Pinpoint the cell where the given text exists, returning its [X, Y] midpoint coordinate. 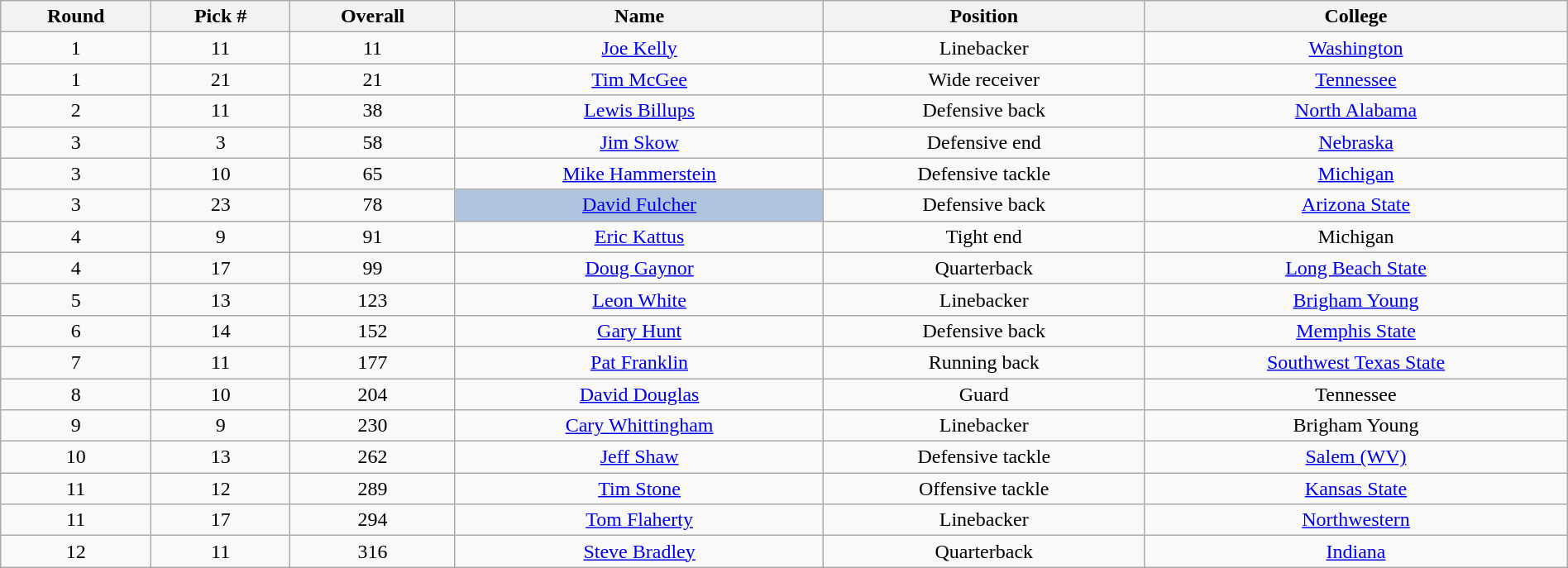
Running back [984, 362]
Lewis Billups [638, 111]
Indiana [1356, 551]
316 [373, 551]
Salem (WV) [1356, 457]
Northwestern [1356, 520]
David Douglas [638, 394]
Guard [984, 394]
Pick # [221, 17]
Mike Hammerstein [638, 174]
65 [373, 174]
Name [638, 17]
Pat Franklin [638, 362]
Offensive tackle [984, 489]
6 [76, 331]
Eric Kattus [638, 236]
99 [373, 268]
Steve Bradley [638, 551]
Round [76, 17]
North Alabama [1356, 111]
Tim Stone [638, 489]
Cary Whittingham [638, 426]
38 [373, 111]
Kansas State [1356, 489]
Leon White [638, 299]
Tight end [984, 236]
Tim McGee [638, 79]
Washington [1356, 48]
8 [76, 394]
Wide receiver [984, 79]
Nebraska [1356, 142]
177 [373, 362]
Doug Gaynor [638, 268]
Joe Kelly [638, 48]
7 [76, 362]
23 [221, 205]
Position [984, 17]
152 [373, 331]
Southwest Texas State [1356, 362]
294 [373, 520]
Jeff Shaw [638, 457]
58 [373, 142]
289 [373, 489]
Memphis State [1356, 331]
5 [76, 299]
Gary Hunt [638, 331]
Arizona State [1356, 205]
College [1356, 17]
204 [373, 394]
Jim Skow [638, 142]
14 [221, 331]
262 [373, 457]
Long Beach State [1356, 268]
123 [373, 299]
David Fulcher [638, 205]
2 [76, 111]
91 [373, 236]
230 [373, 426]
Defensive end [984, 142]
Tom Flaherty [638, 520]
Overall [373, 17]
78 [373, 205]
